For the text-containing cell, return its midpoint in (x, y) coordinate format. 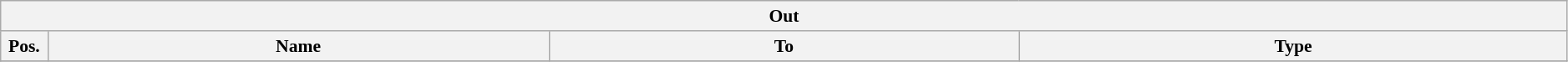
Out (784, 16)
Pos. (24, 46)
Type (1293, 46)
Name (298, 46)
To (784, 46)
